Provide the (X, Y) coordinate of the cell's center where the given text is located.  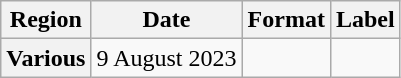
Label (365, 20)
Format (286, 20)
Various (46, 58)
9 August 2023 (166, 58)
Date (166, 20)
Region (46, 20)
